Search for the cell housing the specified text and yield its (X, Y) center coordinate. 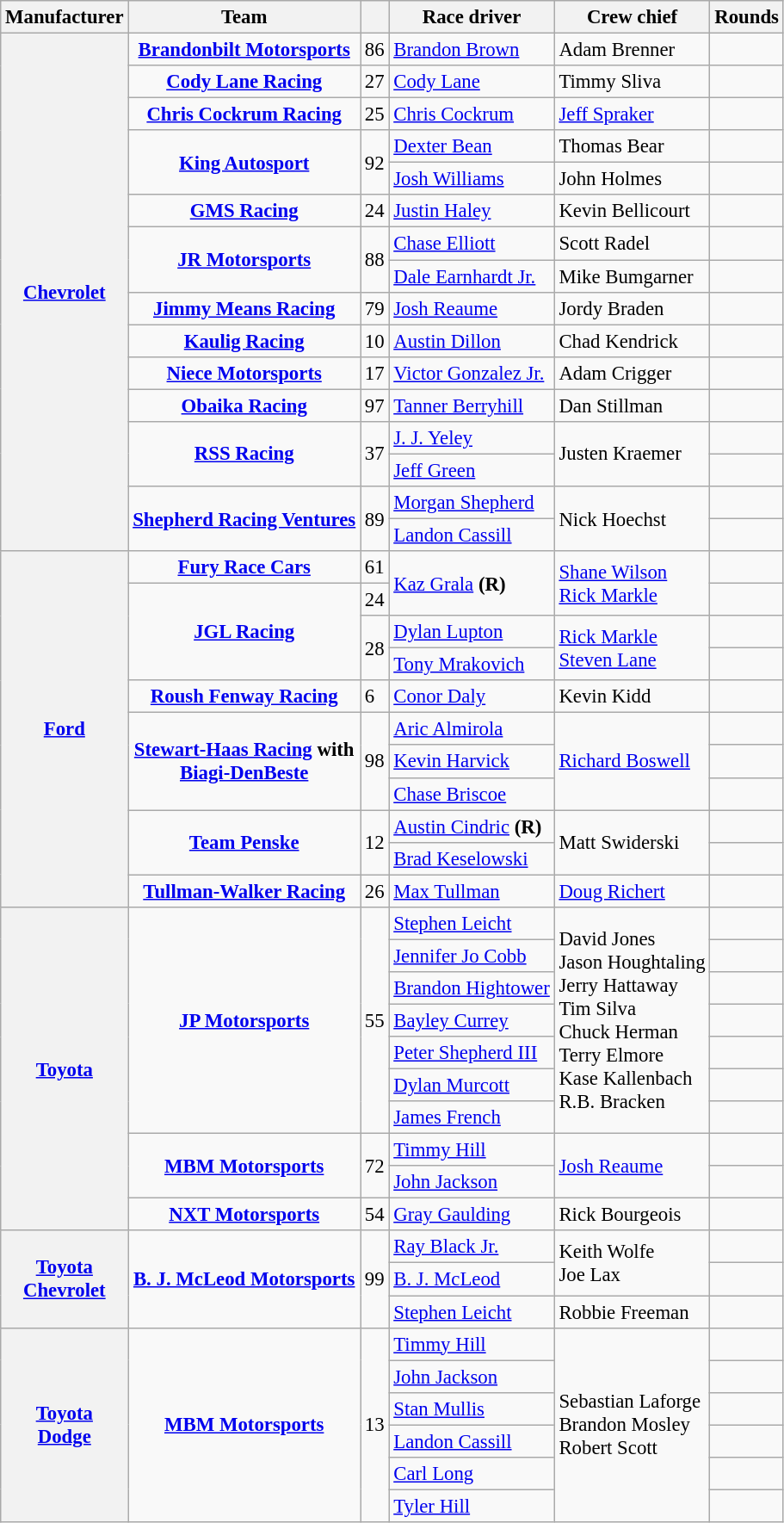
61 (375, 567)
Dylan Lupton (472, 632)
B. J. McLeod Motorsports (244, 1279)
Brandon Hightower (472, 988)
89 (375, 518)
Kaz Grala (R) (472, 584)
Aric Almirola (472, 729)
Sebastian Laforge Brandon Mosley Robert Scott (632, 1425)
Tullman-Walker Racing (244, 891)
Peter Shepherd III (472, 1053)
Tony Mrakovich (472, 665)
Kevin Kidd (632, 696)
27 (375, 82)
Dylan Murcott (472, 1086)
Roush Fenway Racing (244, 696)
Tyler Hill (472, 1506)
Ford (65, 729)
37 (375, 455)
Ray Black Jr. (472, 1247)
Rick Markle Steven Lane (632, 647)
Mike Bumgarner (632, 276)
Stan Mullis (472, 1408)
Chevrolet (65, 293)
B. J. McLeod (472, 1279)
Adam Crigger (632, 373)
Chase Elliott (472, 244)
Jennifer Jo Cobb (472, 956)
97 (375, 406)
13 (375, 1425)
Kevin Bellicourt (632, 211)
17 (375, 373)
Jeff Spraker (632, 115)
Matt Swiderski (632, 842)
99 (375, 1279)
Austin Dillon (472, 341)
Cody Lane (472, 82)
Brad Keselowski (472, 858)
Fury Race Cars (244, 567)
Kevin Harvick (472, 762)
JP Motorsports (244, 1021)
Stewart-Haas Racing with Biagi-DenBeste (244, 761)
Chris Cockrum Racing (244, 115)
Justen Kraemer (632, 455)
Austin Cindric (R) (472, 827)
Doug Richert (632, 891)
Brandon Brown (472, 50)
Thomas Bear (632, 146)
Rounds (747, 17)
Manufacturer (65, 17)
Carl Long (472, 1474)
Tanner Berryhill (472, 406)
Shane Wilson Rick Markle (632, 584)
Keith Wolfe Joe Lax (632, 1264)
Josh Williams (472, 179)
26 (375, 891)
GMS Racing (244, 211)
Morgan Shepherd (472, 503)
55 (375, 1021)
86 (375, 50)
Dan Stillman (632, 406)
King Autosport (244, 162)
Max Tullman (472, 891)
JR Motorsports (244, 260)
James French (472, 1117)
Shepherd Racing Ventures (244, 518)
Dale Earnhardt Jr. (472, 276)
Team Penske (244, 842)
Rick Bourgeois (632, 1215)
88 (375, 260)
Richard Boswell (632, 761)
Nick Hoechst (632, 518)
Gray Gaulding (472, 1215)
Race driver (472, 17)
28 (375, 647)
12 (375, 842)
Scott Radel (632, 244)
Toyota (65, 1069)
54 (375, 1215)
Chris Cockrum (472, 115)
79 (375, 308)
Conor Daly (472, 696)
NXT Motorsports (244, 1215)
Obaika Racing (244, 406)
Timmy Sliva (632, 82)
Toyota Dodge (65, 1425)
10 (375, 341)
Jordy Braden (632, 308)
72 (375, 1166)
Niece Motorsports (244, 373)
Brandonbilt Motorsports (244, 50)
Team (244, 17)
Chad Kendrick (632, 341)
J. J. Yeley (472, 438)
David Jones Jason Houghtaling Jerry Hattaway Tim Silva Chuck Herman Terry Elmore Kase Kallenbach R.B. Bracken (632, 1021)
Crew chief (632, 17)
Chase Briscoe (472, 794)
Jeff Green (472, 470)
Robbie Freeman (632, 1312)
92 (375, 162)
JGL Racing (244, 632)
Kaulig Racing (244, 341)
Justin Haley (472, 211)
6 (375, 696)
Victor Gonzalez Jr. (472, 373)
Cody Lane Racing (244, 82)
Jimmy Means Racing (244, 308)
25 (375, 115)
RSS Racing (244, 455)
Adam Brenner (632, 50)
98 (375, 761)
John Holmes (632, 179)
Dexter Bean (472, 146)
Toyota Chevrolet (65, 1279)
Bayley Currey (472, 1020)
